Return the [X, Y] coordinate for the center point of the cell that contains the specified text.  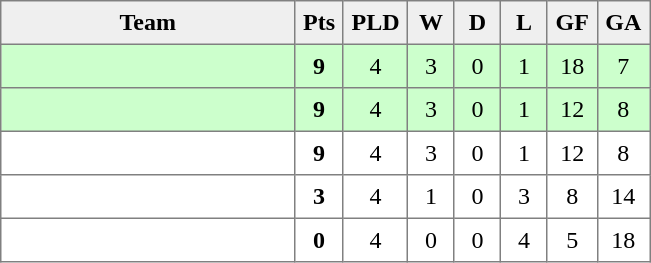
7 [623, 66]
GF [572, 23]
14 [623, 197]
L [524, 23]
D [477, 23]
PLD [375, 23]
Team [148, 23]
W [431, 23]
GA [623, 23]
5 [572, 240]
Pts [319, 23]
